From the cell containing the given text, extract its center point as [X, Y] coordinate. 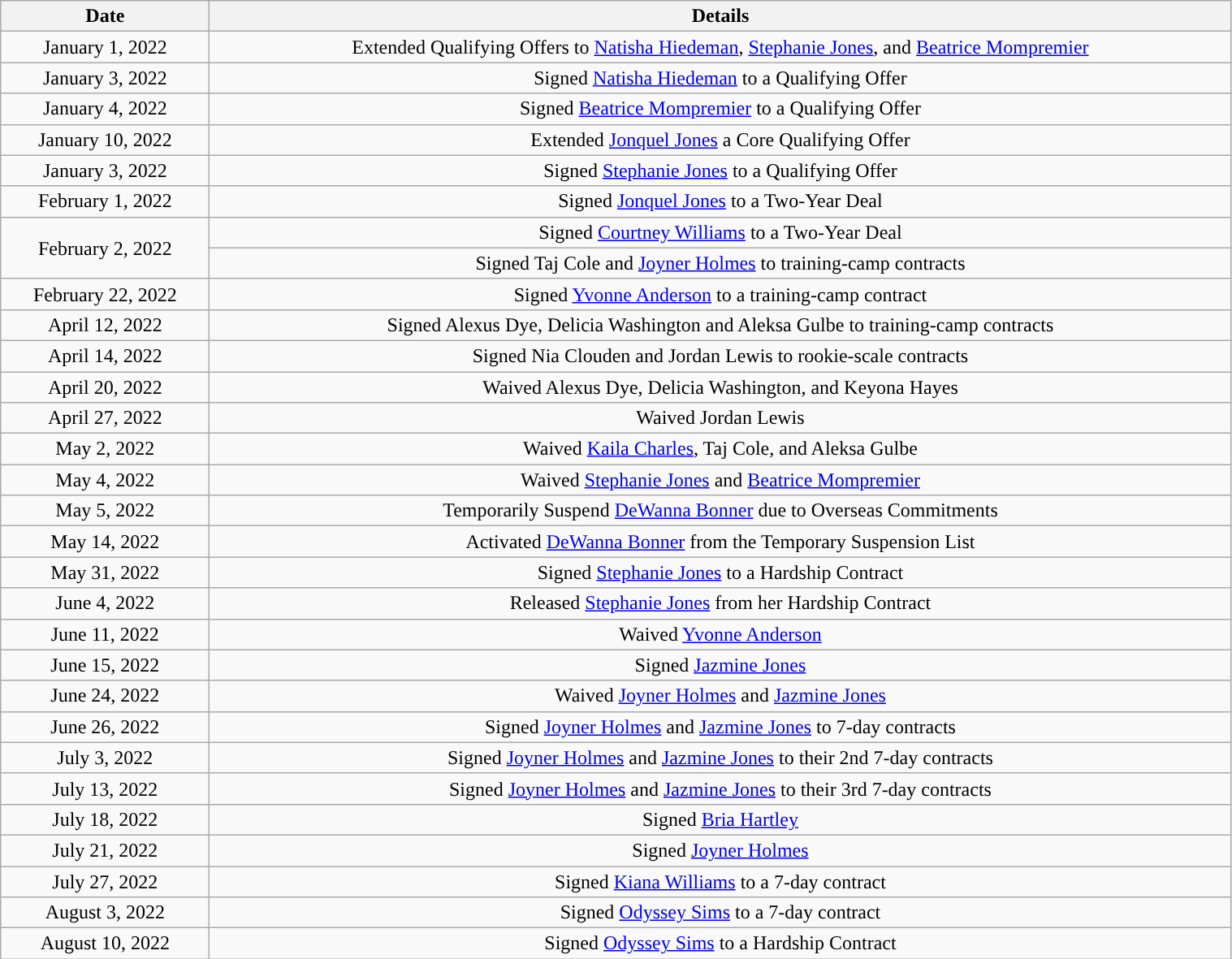
April 27, 2022 [106, 418]
May 5, 2022 [106, 511]
Waived Yvonne Anderson [720, 634]
May 31, 2022 [106, 572]
Signed Joyner Holmes [720, 850]
July 13, 2022 [106, 788]
June 26, 2022 [106, 727]
Signed Joyner Holmes and Jazmine Jones to their 2nd 7-day contracts [720, 758]
June 24, 2022 [106, 696]
Signed Taj Cole and Joyner Holmes to training-camp contracts [720, 263]
June 4, 2022 [106, 603]
August 10, 2022 [106, 944]
May 2, 2022 [106, 449]
Signed Joyner Holmes and Jazmine Jones to 7-day contracts [720, 727]
August 3, 2022 [106, 913]
May 14, 2022 [106, 542]
Date [106, 16]
Signed Joyner Holmes and Jazmine Jones to their 3rd 7-day contracts [720, 788]
Waived Kaila Charles, Taj Cole, and Aleksa Gulbe [720, 449]
Temporarily Suspend DeWanna Bonner due to Overseas Commitments [720, 511]
July 27, 2022 [106, 881]
July 18, 2022 [106, 819]
April 20, 2022 [106, 387]
Signed Jazmine Jones [720, 665]
Signed Kiana Williams to a 7-day contract [720, 881]
January 1, 2022 [106, 47]
Activated DeWanna Bonner from the Temporary Suspension List [720, 542]
Signed Odyssey Sims to a Hardship Contract [720, 944]
Signed Yvonne Anderson to a training-camp contract [720, 294]
January 4, 2022 [106, 109]
Waived Jordan Lewis [720, 418]
Signed Stephanie Jones to a Hardship Contract [720, 572]
Signed Nia Clouden and Jordan Lewis to rookie-scale contracts [720, 356]
Signed Courtney Williams to a Two-Year Deal [720, 232]
Extended Jonquel Jones a Core Qualifying Offer [720, 140]
Waived Stephanie Jones and Beatrice Mompremier [720, 480]
Signed Stephanie Jones to a Qualifying Offer [720, 171]
June 11, 2022 [106, 634]
February 1, 2022 [106, 201]
Signed Bria Hartley [720, 819]
February 22, 2022 [106, 294]
July 3, 2022 [106, 758]
Released Stephanie Jones from her Hardship Contract [720, 603]
April 12, 2022 [106, 325]
June 15, 2022 [106, 665]
Signed Beatrice Mompremier to a Qualifying Offer [720, 109]
February 2, 2022 [106, 248]
Waived Alexus Dye, Delicia Washington, and Keyona Hayes [720, 387]
May 4, 2022 [106, 480]
Signed Natisha Hiedeman to a Qualifying Offer [720, 78]
July 21, 2022 [106, 850]
Signed Jonquel Jones to a Two-Year Deal [720, 201]
January 10, 2022 [106, 140]
Signed Alexus Dye, Delicia Washington and Aleksa Gulbe to training-camp contracts [720, 325]
April 14, 2022 [106, 356]
Extended Qualifying Offers to Natisha Hiedeman, Stephanie Jones, and Beatrice Mompremier [720, 47]
Details [720, 16]
Waived Joyner Holmes and Jazmine Jones [720, 696]
Signed Odyssey Sims to a 7-day contract [720, 913]
